Determine the (X, Y) coordinate at the center of the cell enclosing the given text.  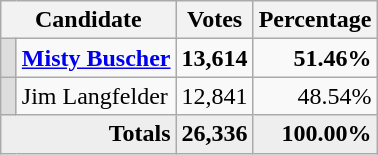
Votes (214, 20)
Jim Langfelder (96, 96)
Candidate (88, 20)
13,614 (214, 58)
12,841 (214, 96)
51.46% (315, 58)
Misty Buscher (96, 58)
100.00% (315, 134)
Percentage (315, 20)
26,336 (214, 134)
48.54% (315, 96)
Totals (88, 134)
